Extract the (x, y) coordinate from the center of the cell holding the provided text.  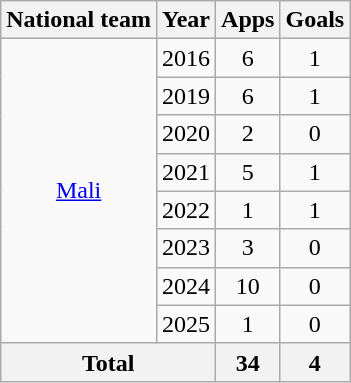
National team (79, 20)
10 (248, 286)
2024 (186, 286)
2019 (186, 96)
Total (108, 362)
5 (248, 172)
2021 (186, 172)
2016 (186, 58)
2020 (186, 134)
34 (248, 362)
Goals (315, 20)
4 (315, 362)
2025 (186, 324)
Mali (79, 191)
2 (248, 134)
3 (248, 248)
Apps (248, 20)
2022 (186, 210)
2023 (186, 248)
Year (186, 20)
